Output the (x, y) coordinate of the center of the cell containing the given text.  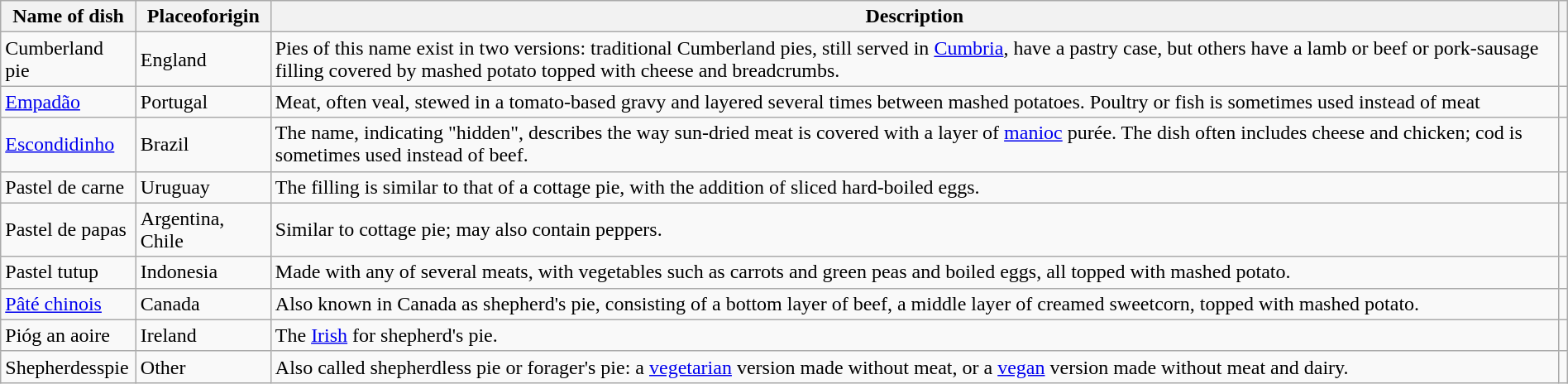
Argentina, Chile (203, 230)
Pióg an aoire (69, 335)
Pastel de papas (69, 230)
England (203, 60)
Pastel de carne (69, 187)
Pastel tutup (69, 272)
Indonesia (203, 272)
Ireland (203, 335)
Made with any of several meats, with vegetables such as carrots and green peas and boiled eggs, all topped with mashed potato. (915, 272)
Other (203, 367)
The Irish for shepherd's pie. (915, 335)
Portugal (203, 102)
Empadão (69, 102)
Description (915, 17)
Also called shepherdless pie or forager's pie: a vegetarian version made without meat, or a vegan version made without meat and dairy. (915, 367)
The filling is similar to that of a cottage pie, with the addition of sliced hard-boiled eggs. (915, 187)
Name of dish (69, 17)
Canada (203, 304)
Uruguay (203, 187)
Escondidinho (69, 144)
Meat, often veal, stewed in a tomato-based gravy and layered several times between mashed potatoes. Poultry or fish is sometimes used instead of meat (915, 102)
Similar to cottage pie; may also contain peppers. (915, 230)
Pâté chinois (69, 304)
Placeoforigin (203, 17)
Shepherdesspie (69, 367)
Cumberland pie (69, 60)
Also known in Canada as shepherd's pie, consisting of a bottom layer of beef, a middle layer of creamed sweetcorn, topped with mashed potato. (915, 304)
Brazil (203, 144)
